For the text-containing cell, return its midpoint in [x, y] coordinate format. 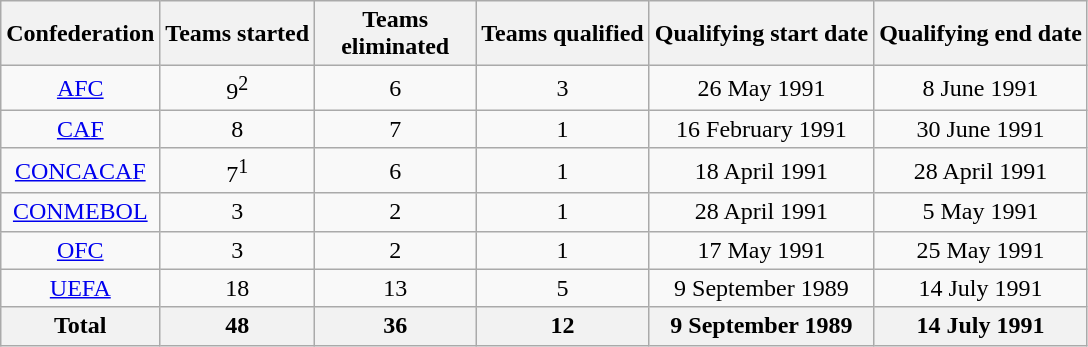
Teams started [238, 34]
16 February 1991 [761, 129]
5 [563, 288]
UEFA [80, 288]
CONMEBOL [80, 212]
48 [238, 326]
Qualifying start date [761, 34]
17 May 1991 [761, 250]
18 [238, 288]
5 May 1991 [981, 212]
AFC [80, 88]
OFC [80, 250]
30 June 1991 [981, 129]
13 [396, 288]
92 [238, 88]
8 June 1991 [981, 88]
36 [396, 326]
CONCACAF [80, 170]
Qualifying end date [981, 34]
Teams eliminated [396, 34]
Teams qualified [563, 34]
25 May 1991 [981, 250]
7 [396, 129]
CAF [80, 129]
8 [238, 129]
26 May 1991 [761, 88]
Confederation [80, 34]
Total [80, 326]
71 [238, 170]
18 April 1991 [761, 170]
12 [563, 326]
